Locate the cell with the specified text and output its [x, y] center coordinate. 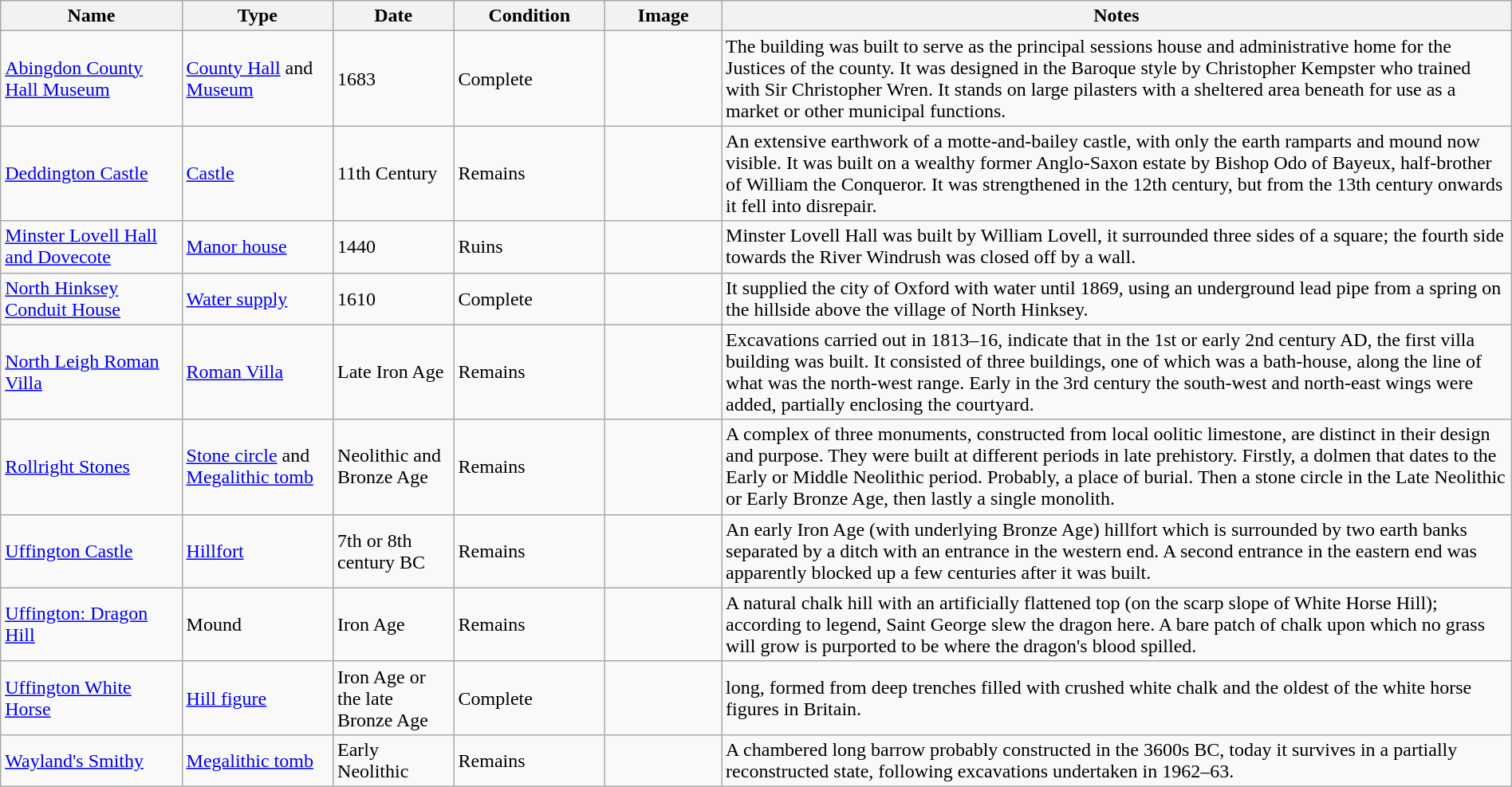
Deddington Castle [91, 174]
North Leigh Roman Villa [91, 372]
long, formed from deep trenches filled with crushed white chalk and the oldest of the white horse figures in Britain. [1116, 698]
Neolithic and Bronze Age [394, 467]
1610 [394, 298]
1440 [394, 247]
Name [91, 16]
County Hall and Museum [257, 78]
Water supply [257, 298]
Iron Age or the late Bronze Age [394, 698]
1683 [394, 78]
Abingdon County Hall Museum [91, 78]
Ruins [530, 247]
Condition [530, 16]
Type [257, 16]
Stone circle and Megalithic tomb [257, 467]
Manor house [257, 247]
Uffington Castle [91, 551]
Late Iron Age [394, 372]
Iron Age [394, 624]
7th or 8th century BC [394, 551]
Uffington White Horse [91, 698]
Castle [257, 174]
Roman Villa [257, 372]
11th Century [394, 174]
Notes [1116, 16]
Mound [257, 624]
Image [663, 16]
Hillfort [257, 551]
Minster Lovell Hall and Dovecote [91, 247]
Wayland's Smithy [91, 761]
Hill figure [257, 698]
Date [394, 16]
Early Neolithic [394, 761]
North Hinksey Conduit House [91, 298]
Uffington: Dragon Hill [91, 624]
Megalithic tomb [257, 761]
Rollright Stones [91, 467]
